Detect which cell encompasses the target text, then output its (x, y) center coordinate. 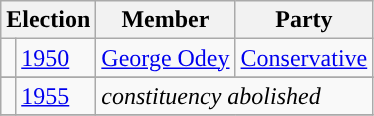
George Odey (166, 58)
Conservative (304, 58)
Member (166, 20)
Election (48, 20)
constituency abolished (234, 96)
1950 (56, 58)
1955 (56, 96)
Party (304, 20)
